Locate the cell with the specified text and output its [x, y] center coordinate. 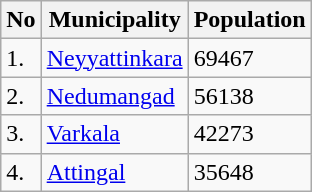
Neyyattinkara [114, 58]
No [21, 20]
1. [21, 58]
56138 [250, 96]
42273 [250, 134]
4. [21, 172]
69467 [250, 58]
2. [21, 96]
Municipality [114, 20]
Nedumangad [114, 96]
Attingal [114, 172]
35648 [250, 172]
Varkala [114, 134]
Population [250, 20]
3. [21, 134]
